Detect which cell encompasses the target text, then output its [x, y] center coordinate. 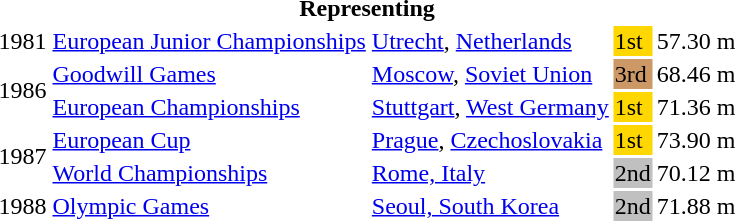
European Junior Championships [209, 41]
Prague, Czechoslovakia [490, 140]
Rome, Italy [490, 173]
European Championships [209, 107]
3rd [632, 74]
Goodwill Games [209, 74]
European Cup [209, 140]
Stuttgart, West Germany [490, 107]
Utrecht, Netherlands [490, 41]
Olympic Games [209, 206]
World Championships [209, 173]
Moscow, Soviet Union [490, 74]
Seoul, South Korea [490, 206]
